From the cell containing the given text, extract its center point as [X, Y] coordinate. 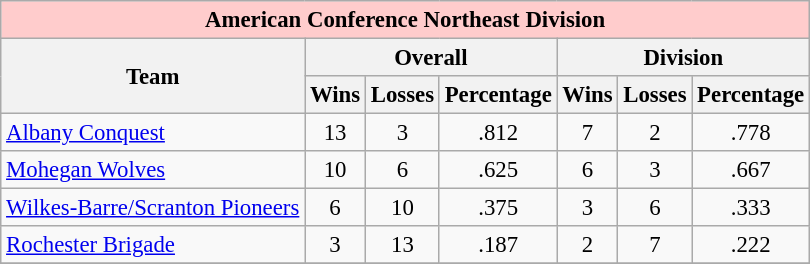
Division [683, 58]
.667 [751, 170]
Team [153, 76]
.375 [498, 208]
.778 [751, 133]
.812 [498, 133]
Overall [431, 58]
Mohegan Wolves [153, 170]
Rochester Brigade [153, 245]
.333 [751, 208]
Wilkes-Barre/Scranton Pioneers [153, 208]
.222 [751, 245]
.625 [498, 170]
American Conference Northeast Division [406, 20]
Albany Conquest [153, 133]
.187 [498, 245]
